Determine the (x, y) coordinate at the center of the cell enclosing the given text.  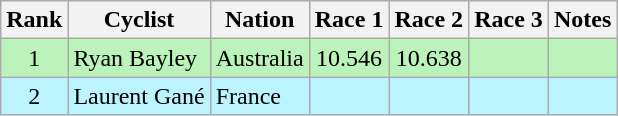
Australia (260, 58)
Ryan Bayley (139, 58)
Cyclist (139, 20)
Rank (34, 20)
Notes (582, 20)
Laurent Gané (139, 96)
10.638 (429, 58)
Race 2 (429, 20)
Nation (260, 20)
Race 3 (509, 20)
France (260, 96)
Race 1 (349, 20)
10.546 (349, 58)
1 (34, 58)
2 (34, 96)
